Detect which cell encompasses the target text, then output its (x, y) center coordinate. 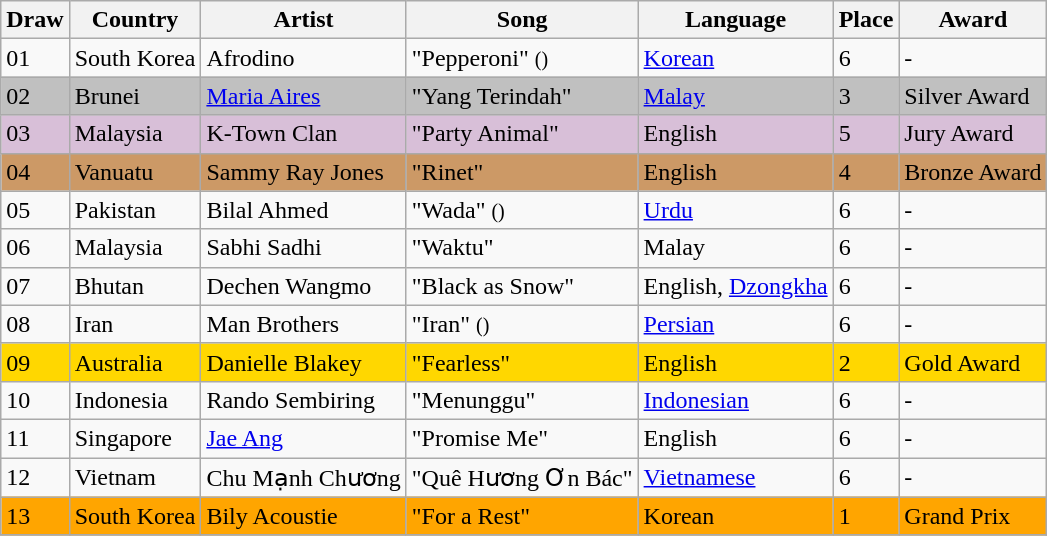
Vietnamese (736, 478)
"Menunggu" (522, 400)
Chu Mạnh Chương (304, 478)
Place (866, 20)
08 (35, 324)
"Quê Hương Ơn Bác" (522, 478)
1 (866, 516)
05 (35, 210)
Persian (736, 324)
Jae Ang (304, 438)
Danielle Blakey (304, 362)
Vanuatu (135, 172)
Dechen Wangmo (304, 286)
"Pepperoni" () (522, 58)
06 (35, 248)
Indonesian (736, 400)
Artist (304, 20)
K-Town Clan (304, 134)
"Promise Me" (522, 438)
Bronze Award (973, 172)
Afrodino (304, 58)
Pakistan (135, 210)
Award (973, 20)
11 (35, 438)
04 (35, 172)
Sammy Ray Jones (304, 172)
"Party Animal" (522, 134)
Silver Award (973, 96)
07 (35, 286)
12 (35, 478)
Sabhi Sadhi (304, 248)
Singapore (135, 438)
Brunei (135, 96)
Australia (135, 362)
Country (135, 20)
English, Dzongkha (736, 286)
"Iran" () (522, 324)
"Waktu" (522, 248)
Bily Acoustie (304, 516)
Grand Prix (973, 516)
Bilal Ahmed (304, 210)
Maria Aires (304, 96)
Gold Award (973, 362)
3 (866, 96)
03 (35, 134)
Urdu (736, 210)
Vietnam (135, 478)
"For a Rest" (522, 516)
Man Brothers (304, 324)
"Rinet" (522, 172)
Bhutan (135, 286)
"Wada" () (522, 210)
"Black as Snow" (522, 286)
4 (866, 172)
Indonesia (135, 400)
02 (35, 96)
5 (866, 134)
10 (35, 400)
Jury Award (973, 134)
Language (736, 20)
Draw (35, 20)
01 (35, 58)
"Yang Terindah" (522, 96)
Song (522, 20)
09 (35, 362)
2 (866, 362)
"Fearless" (522, 362)
Rando Sembiring (304, 400)
Iran (135, 324)
13 (35, 516)
